Search for the cell housing the specified text and yield its (x, y) center coordinate. 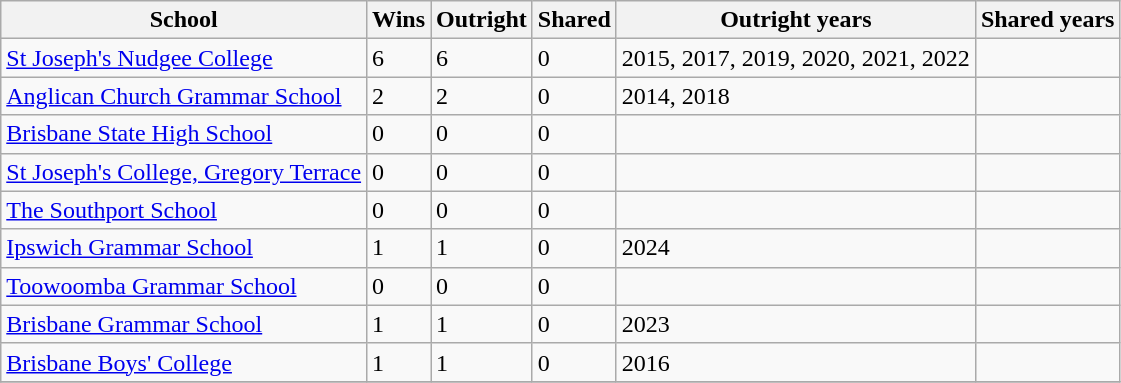
School (184, 20)
St Joseph's College, Gregory Terrace (184, 172)
2016 (796, 362)
2014, 2018 (796, 96)
2015, 2017, 2019, 2020, 2021, 2022 (796, 58)
Outright (482, 20)
Brisbane Boys' College (184, 362)
Shared years (1048, 20)
Shared (574, 20)
Toowoomba Grammar School (184, 286)
The Southport School (184, 210)
Brisbane State High School (184, 134)
Outright years (796, 20)
St Joseph's Nudgee College (184, 58)
Wins (399, 20)
Anglican Church Grammar School (184, 96)
Ipswich Grammar School (184, 248)
2023 (796, 324)
2024 (796, 248)
Brisbane Grammar School (184, 324)
